Find where the given text appears and provide that cell's center as (X, Y) coordinate. 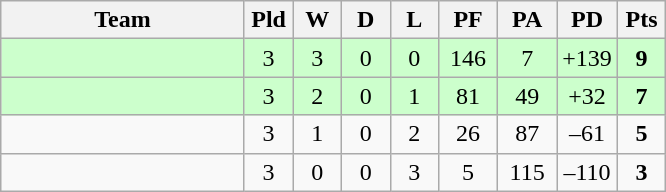
9 (642, 58)
–61 (588, 134)
146 (468, 58)
87 (528, 134)
–110 (588, 172)
PD (588, 20)
Pld (268, 20)
PA (528, 20)
PF (468, 20)
+139 (588, 58)
+32 (588, 96)
81 (468, 96)
D (366, 20)
115 (528, 172)
26 (468, 134)
Pts (642, 20)
W (318, 20)
49 (528, 96)
Team (123, 20)
L (414, 20)
